From the cell containing the given text, extract its center point as (X, Y) coordinate. 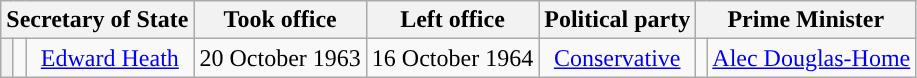
Conservative (618, 58)
Prime Minister (806, 20)
16 October 1964 (452, 58)
20 October 1963 (280, 58)
Secretary of State (98, 20)
Left office (452, 20)
Alec Douglas-Home (812, 58)
Took office (280, 20)
Political party (618, 20)
Edward Heath (110, 58)
